Return (x, y) of the center of cell containing provided text 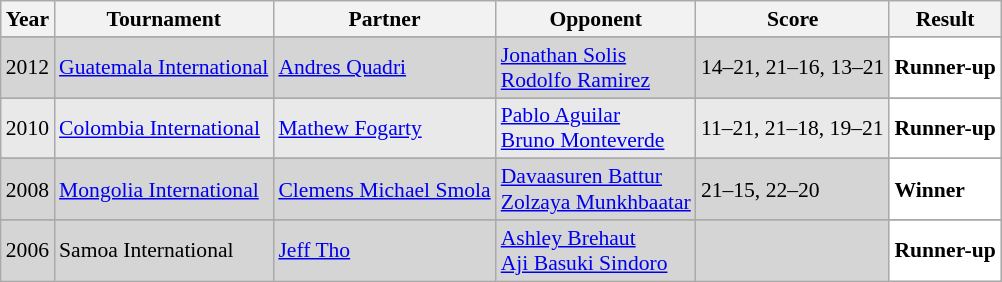
Colombia International (164, 128)
Clemens Michael Smola (384, 190)
Year (28, 19)
Tournament (164, 19)
2008 (28, 190)
Result (944, 19)
Davaasuren Battur Zolzaya Munkhbaatar (596, 190)
2006 (28, 250)
Andres Quadri (384, 68)
Partner (384, 19)
14–21, 21–16, 13–21 (793, 68)
Winner (944, 190)
2010 (28, 128)
Mongolia International (164, 190)
Guatemala International (164, 68)
Jonathan Solis Rodolfo Ramirez (596, 68)
21–15, 22–20 (793, 190)
2012 (28, 68)
Samoa International (164, 250)
11–21, 21–18, 19–21 (793, 128)
Score (793, 19)
Pablo Aguilar Bruno Monteverde (596, 128)
Mathew Fogarty (384, 128)
Opponent (596, 19)
Ashley Brehaut Aji Basuki Sindoro (596, 250)
Jeff Tho (384, 250)
